Find where the given text appears and provide that cell's center as (X, Y) coordinate. 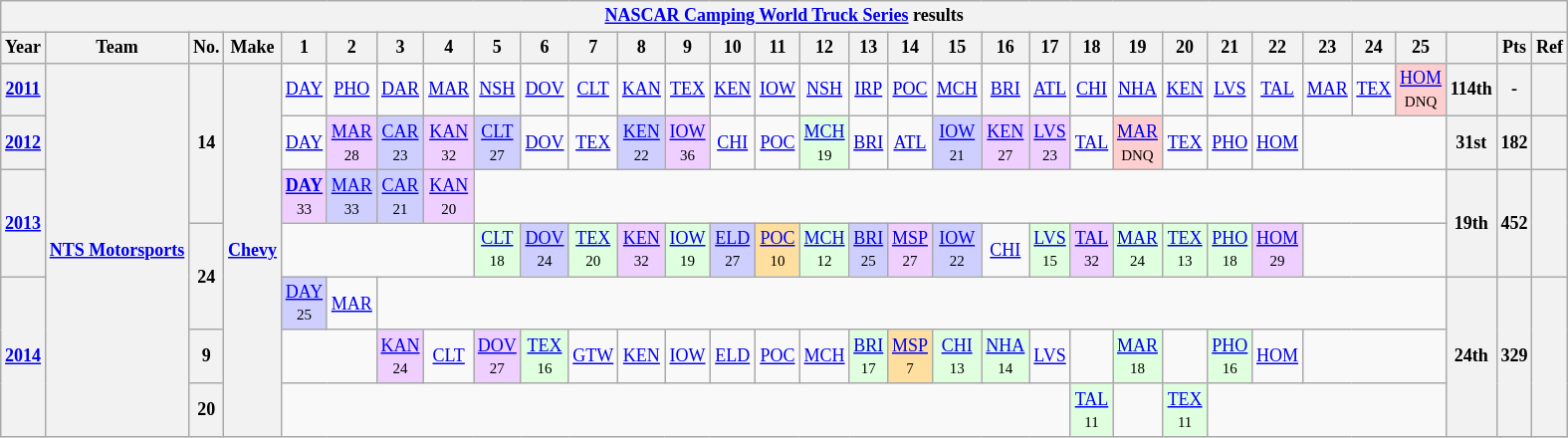
CLT27 (498, 143)
No. (207, 48)
ELD27 (733, 250)
3 (400, 48)
17 (1050, 48)
MARDNQ (1138, 143)
12 (824, 48)
DOV24 (545, 250)
HOM29 (1278, 250)
21 (1231, 48)
POC10 (779, 250)
MSP7 (910, 356)
NASCAR Camping World Truck Series results (784, 16)
2014 (24, 356)
KAN24 (400, 356)
182 (1514, 143)
Year (24, 48)
24th (1471, 356)
329 (1514, 356)
31st (1471, 143)
- (1514, 90)
ELD (733, 356)
IOW36 (687, 143)
TEX16 (545, 356)
2011 (24, 90)
19 (1138, 48)
TEX11 (1185, 410)
MCH12 (824, 250)
BRI17 (868, 356)
8 (642, 48)
13 (868, 48)
BRI25 (868, 250)
25 (1422, 48)
KEN32 (642, 250)
Team (116, 48)
CAR23 (400, 143)
KEN27 (1006, 143)
Pts (1514, 48)
16 (1006, 48)
19th (1471, 223)
Ref (1550, 48)
IOW19 (687, 250)
11 (779, 48)
DOV27 (498, 356)
Chevy (253, 250)
KAN20 (449, 196)
PHO18 (1231, 250)
Make (253, 48)
PHO16 (1231, 356)
2012 (24, 143)
2013 (24, 223)
LVS15 (1050, 250)
GTW (593, 356)
DAY25 (304, 304)
HOMDNQ (1422, 90)
CHI13 (957, 356)
IOW22 (957, 250)
1 (304, 48)
KAN32 (449, 143)
MCH19 (824, 143)
NHA (1138, 90)
23 (1327, 48)
452 (1514, 223)
CAR21 (400, 196)
5 (498, 48)
22 (1278, 48)
MAR24 (1138, 250)
LVS23 (1050, 143)
IRP (868, 90)
IOW21 (957, 143)
MAR18 (1138, 356)
KAN (642, 90)
NTS Motorsports (116, 250)
10 (733, 48)
NHA14 (1006, 356)
TAL11 (1091, 410)
MAR28 (351, 143)
114th (1471, 90)
TEX13 (1185, 250)
KEN22 (642, 143)
18 (1091, 48)
7 (593, 48)
2 (351, 48)
4 (449, 48)
6 (545, 48)
15 (957, 48)
DAR (400, 90)
TEX20 (593, 250)
DAY33 (304, 196)
MSP27 (910, 250)
MAR33 (351, 196)
CLT18 (498, 250)
TAL32 (1091, 250)
